Scan for the cell matching the given text and deliver its (x, y) coordinate at center. 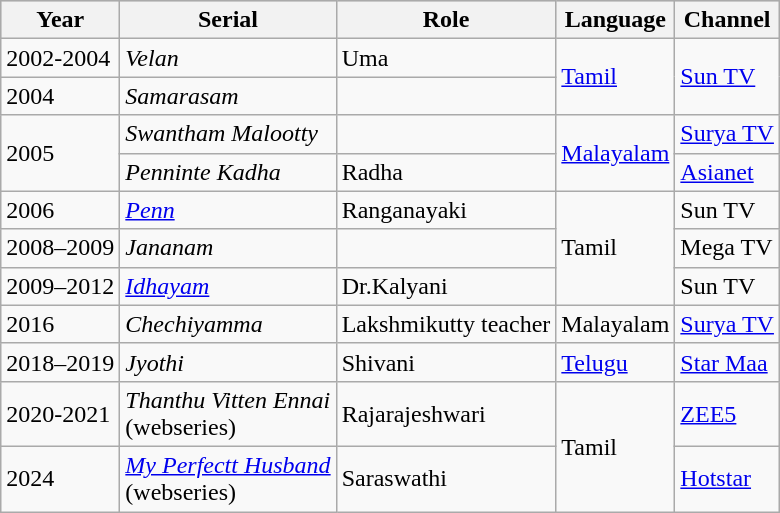
Ranganayaki (446, 210)
Uma (446, 58)
Rajarajeshwari (446, 414)
2002-2004 (60, 58)
My Perfectt Husband(webseries) (228, 478)
Idhayam (228, 286)
2005 (60, 153)
Telugu (616, 362)
2008–2009 (60, 248)
Role (446, 20)
Shivani (446, 362)
2018–2019 (60, 362)
2006 (60, 210)
Swantham Malootty (228, 134)
Thanthu Vitten Ennai(webseries) (228, 414)
Jananam (228, 248)
Star Maa (728, 362)
Penninte Kadha (228, 172)
Serial (228, 20)
Year (60, 20)
Mega TV (728, 248)
2016 (60, 324)
ZEE5 (728, 414)
Channel (728, 20)
2004 (60, 96)
Asianet (728, 172)
2020-2021 (60, 414)
Dr.Kalyani (446, 286)
Velan (228, 58)
Chechiyamma (228, 324)
Lakshmikutty teacher (446, 324)
Samarasam (228, 96)
Language (616, 20)
Jyothi (228, 362)
Saraswathi (446, 478)
2009–2012 (60, 286)
Radha (446, 172)
Penn (228, 210)
Hotstar (728, 478)
2024 (60, 478)
